Provide the (x, y) coordinate of the cell's center where the given text is located.  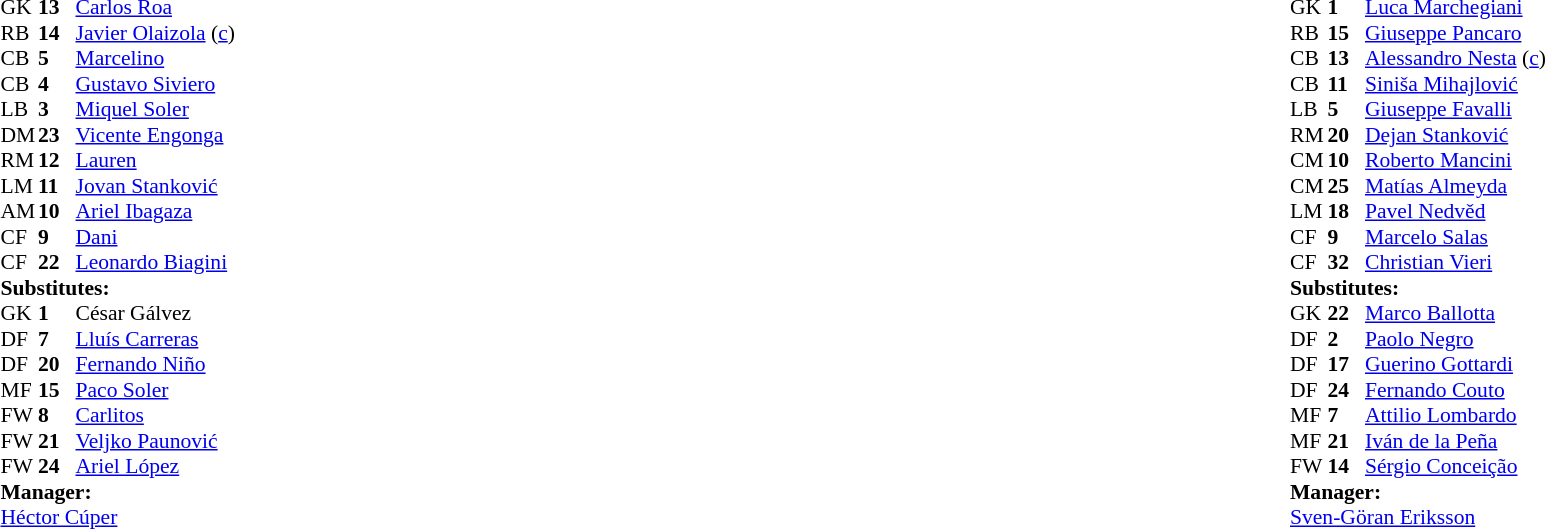
2 (1346, 339)
Lauren (156, 161)
Paco Soler (156, 390)
Veljko Paunović (156, 441)
AM (19, 211)
DM (19, 135)
25 (1346, 186)
Jovan Stanković (156, 186)
Ariel Ibagaza (156, 211)
1 (57, 313)
17 (1346, 365)
Miquel Soler (156, 109)
Fernando Niño (156, 365)
13 (1346, 59)
8 (57, 415)
18 (1346, 211)
Vicente Engonga (156, 135)
Lluís Carreras (156, 339)
Carlitos (156, 415)
Gustavo Siviero (156, 84)
Ariel López (156, 467)
César Gálvez (156, 313)
Javier Olaizola (c) (156, 33)
Substitutes: (117, 288)
Leonardo Biagini (156, 263)
4 (57, 84)
23 (57, 135)
32 (1346, 263)
Manager: (117, 492)
Dani (156, 237)
12 (57, 161)
Marcelino (156, 59)
3 (57, 109)
